Capture the cell that displays the provided text and extract its (x, y) central coordinate. 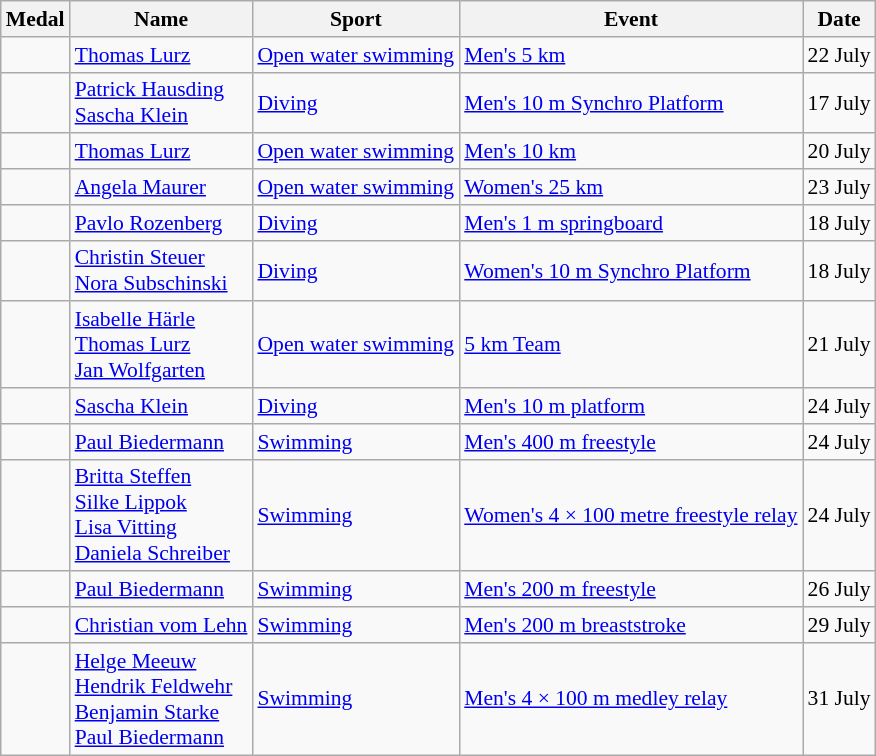
Men's 200 m freestyle (630, 590)
26 July (840, 590)
Men's 10 m Synchro Platform (630, 102)
Men's 200 m breaststroke (630, 625)
Sport (356, 19)
Angela Maurer (162, 187)
22 July (840, 55)
23 July (840, 187)
Helge MeeuwHendrik FeldwehrBenjamin StarkePaul Biedermann (162, 699)
Men's 10 m platform (630, 406)
Date (840, 19)
Sascha Klein (162, 406)
Men's 10 km (630, 152)
Patrick HausdingSascha Klein (162, 102)
Event (630, 19)
Pavlo Rozenberg (162, 223)
5 km Team (630, 346)
Women's 25 km (630, 187)
Medal (36, 19)
Christin SteuerNora Subschinski (162, 270)
Isabelle HärleThomas LurzJan Wolfgarten (162, 346)
Britta SteffenSilke LippokLisa VittingDaniela Schreiber (162, 515)
Men's 1 m springboard (630, 223)
Women's 4 × 100 metre freestyle relay (630, 515)
Men's 4 × 100 m medley relay (630, 699)
Men's 5 km (630, 55)
Christian vom Lehn (162, 625)
31 July (840, 699)
20 July (840, 152)
Name (162, 19)
21 July (840, 346)
Men's 400 m freestyle (630, 442)
17 July (840, 102)
29 July (840, 625)
Women's 10 m Synchro Platform (630, 270)
